Pinpoint the cell where the given text exists, returning its [x, y] midpoint coordinate. 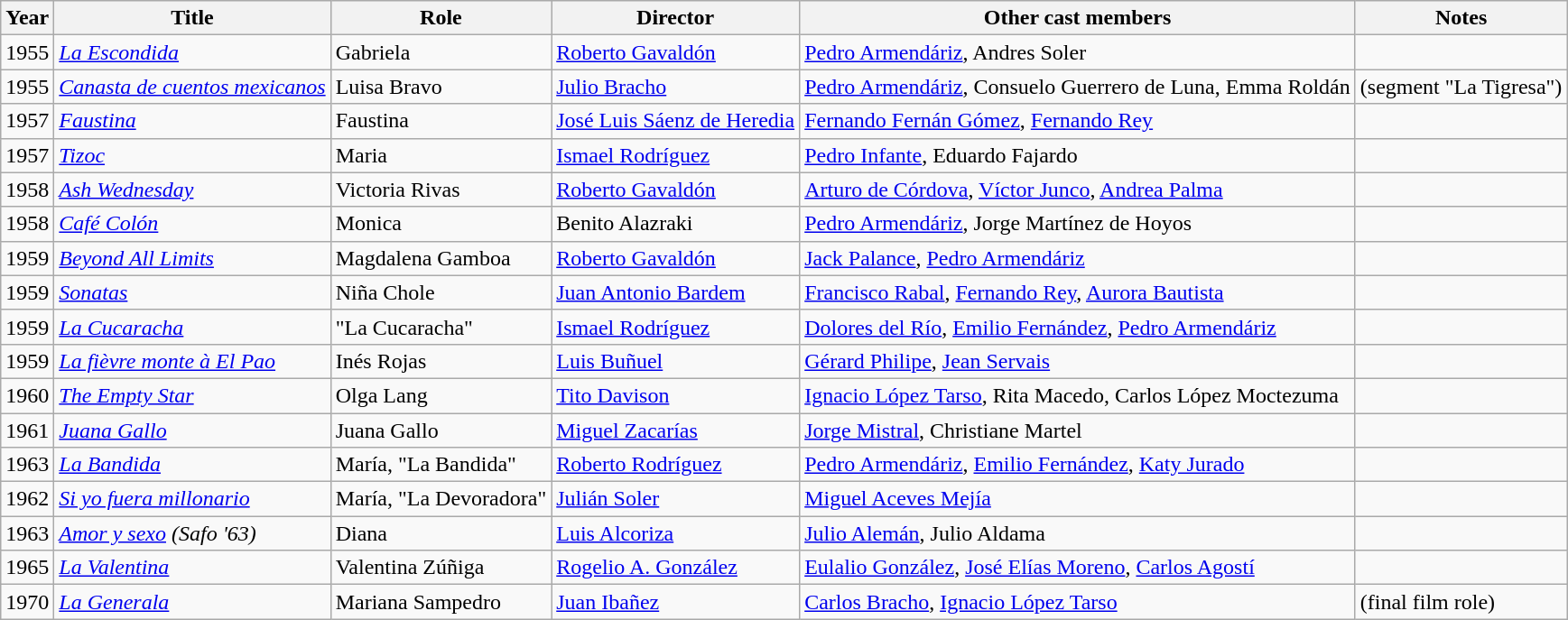
Diana [441, 533]
Tizoc [192, 155]
Victoria Rivas [441, 190]
Carlos Bracho, Ignacio López Tarso [1078, 602]
Ignacio López Tarso, Rita Macedo, Carlos López Moctezuma [1078, 395]
Pedro Armendáriz, Consuelo Guerrero de Luna, Emma Roldán [1078, 87]
1961 [27, 430]
Pedro Armendáriz, Emilio Fernández, Katy Jurado [1078, 465]
Dolores del Río, Emilio Fernández, Pedro Armendáriz [1078, 327]
Gabriela [441, 52]
Role [441, 18]
Year [27, 18]
María, "La Bandida" [441, 465]
"La Cucaracha" [441, 327]
Amor y sexo (Safo '63) [192, 533]
(segment "La Tigresa") [1461, 87]
The Empty Star [192, 395]
1965 [27, 568]
Canasta de cuentos mexicanos [192, 87]
Fernando Fernán Gómez, Fernando Rey [1078, 121]
Monica [441, 224]
Notes [1461, 18]
Valentina Zúñiga [441, 568]
Title [192, 18]
Maria [441, 155]
Julio Bracho [675, 87]
Francisco Rabal, Fernando Rey, Aurora Bautista [1078, 292]
Jack Palance, Pedro Armendáriz [1078, 258]
Juan Ibañez [675, 602]
Arturo de Córdova, Víctor Junco, Andrea Palma [1078, 190]
Benito Alazraki [675, 224]
Julián Soler [675, 499]
Café Colón [192, 224]
Olga Lang [441, 395]
Pedro Infante, Eduardo Fajardo [1078, 155]
1960 [27, 395]
La Cucaracha [192, 327]
Miguel Aceves Mejía [1078, 499]
La Valentina [192, 568]
Juan Antonio Bardem [675, 292]
Sonatas [192, 292]
1970 [27, 602]
Pedro Armendáriz, Andres Soler [1078, 52]
Luis Alcoriza [675, 533]
Director [675, 18]
Niña Chole [441, 292]
Ash Wednesday [192, 190]
(final film role) [1461, 602]
Magdalena Gamboa [441, 258]
Inés Rojas [441, 361]
Jorge Mistral, Christiane Martel [1078, 430]
Other cast members [1078, 18]
Luis Buñuel [675, 361]
Rogelio A. González [675, 568]
Eulalio González, José Elías Moreno, Carlos Agostí [1078, 568]
José Luis Sáenz de Heredia [675, 121]
Tito Davison [675, 395]
Luisa Bravo [441, 87]
La Bandida [192, 465]
Pedro Armendáriz, Jorge Martínez de Hoyos [1078, 224]
La fièvre monte à El Pao [192, 361]
La Escondida [192, 52]
Si yo fuera millonario [192, 499]
Mariana Sampedro [441, 602]
María, "La Devoradora" [441, 499]
Roberto Rodríguez [675, 465]
Julio Alemán, Julio Aldama [1078, 533]
La Generala [192, 602]
Miguel Zacarías [675, 430]
1962 [27, 499]
Beyond All Limits [192, 258]
Gérard Philipe, Jean Servais [1078, 361]
